Detect which cell encompasses the target text, then output its [x, y] center coordinate. 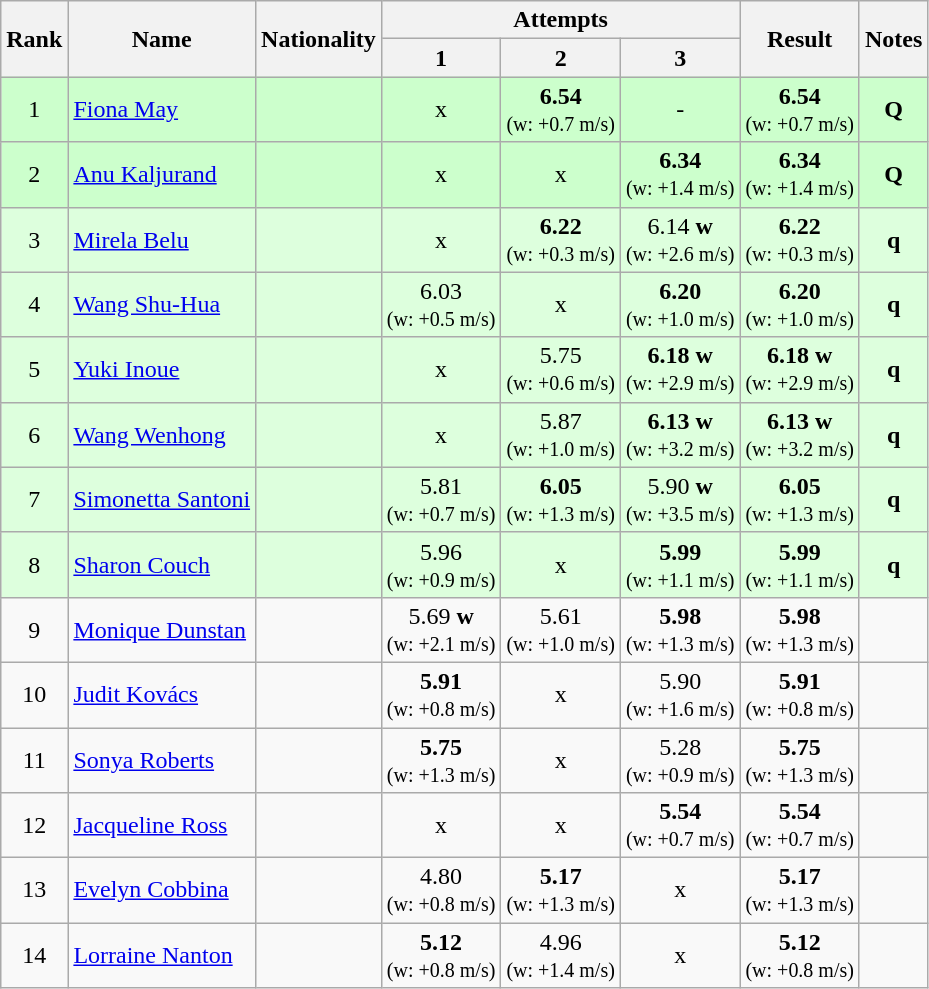
6.20(w: +1.0 m/s) [680, 304]
Notes [893, 39]
5.96(w: +0.9 m/s) [441, 564]
6.05 (w: +1.3 m/s) [800, 500]
6.03(w: +0.5 m/s) [441, 304]
5.81(w: +0.7 m/s) [441, 500]
6.34 (w: +1.4 m/s) [800, 174]
Nationality [319, 39]
5.54(w: +0.7 m/s) [680, 826]
8 [34, 564]
5.91 (w: +0.8 m/s) [800, 694]
6.05(w: +1.3 m/s) [561, 500]
5.99(w: +1.1 m/s) [680, 564]
Fiona May [162, 110]
Name [162, 39]
5.91(w: +0.8 m/s) [441, 694]
Jacqueline Ross [162, 826]
6.20 (w: +1.0 m/s) [800, 304]
6.22 (w: +0.3 m/s) [800, 240]
12 [34, 826]
5.12 (w: +0.8 m/s) [800, 956]
5.17(w: +1.3 m/s) [561, 890]
7 [34, 500]
5.87(w: +1.0 m/s) [561, 434]
5.61(w: +1.0 m/s) [561, 630]
Rank [34, 39]
6 [34, 434]
Sharon Couch [162, 564]
5.90 w (w: +3.5 m/s) [680, 500]
5.98 (w: +1.3 m/s) [800, 630]
Result [800, 39]
Monique Dunstan [162, 630]
5.17 (w: +1.3 m/s) [800, 890]
6.34(w: +1.4 m/s) [680, 174]
Lorraine Nanton [162, 956]
11 [34, 760]
5.69 w (w: +2.1 m/s) [441, 630]
Evelyn Cobbina [162, 890]
5.90(w: +1.6 m/s) [680, 694]
13 [34, 890]
5.54 (w: +0.7 m/s) [800, 826]
Anu Kaljurand [162, 174]
6.54 (w: +0.7 m/s) [800, 110]
5.28(w: +0.9 m/s) [680, 760]
Judit Kovács [162, 694]
Sonya Roberts [162, 760]
6.14 w (w: +2.6 m/s) [680, 240]
Wang Shu-Hua [162, 304]
5.99 (w: +1.1 m/s) [800, 564]
5.75(w: +1.3 m/s) [441, 760]
6.22(w: +0.3 m/s) [561, 240]
5 [34, 370]
10 [34, 694]
4.80(w: +0.8 m/s) [441, 890]
- [680, 110]
5.75(w: +0.6 m/s) [561, 370]
Mirela Belu [162, 240]
5.12(w: +0.8 m/s) [441, 956]
4.96(w: +1.4 m/s) [561, 956]
Simonetta Santoni [162, 500]
4 [34, 304]
5.98(w: +1.3 m/s) [680, 630]
Attempts [560, 20]
5.75 (w: +1.3 m/s) [800, 760]
14 [34, 956]
9 [34, 630]
Yuki Inoue [162, 370]
6.54(w: +0.7 m/s) [561, 110]
Wang Wenhong [162, 434]
